Provide the [x, y] coordinate of the cell's center where the given text is located.  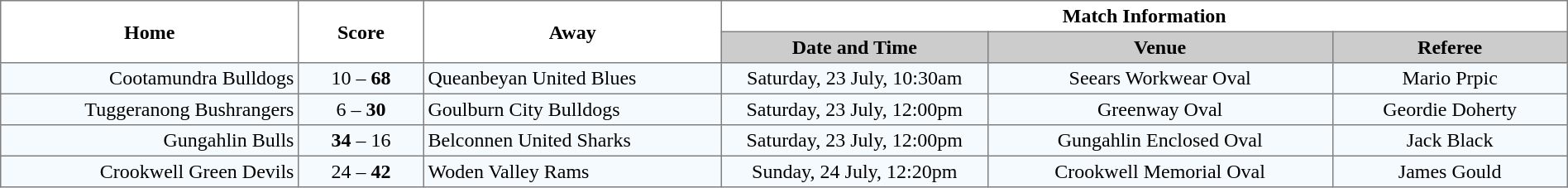
Cootamundra Bulldogs [150, 79]
Home [150, 31]
James Gould [1450, 171]
10 – 68 [361, 79]
Belconnen United Sharks [572, 141]
Crookwell Memorial Oval [1159, 171]
Score [361, 31]
Crookwell Green Devils [150, 171]
Woden Valley Rams [572, 171]
Goulburn City Bulldogs [572, 109]
Date and Time [854, 47]
Venue [1159, 47]
Tuggeranong Bushrangers [150, 109]
Geordie Doherty [1450, 109]
6 – 30 [361, 109]
Saturday, 23 July, 10:30am [854, 79]
Gungahlin Enclosed Oval [1159, 141]
Greenway Oval [1159, 109]
Sunday, 24 July, 12:20pm [854, 171]
Jack Black [1450, 141]
Referee [1450, 47]
Gungahlin Bulls [150, 141]
Queanbeyan United Blues [572, 79]
34 – 16 [361, 141]
24 – 42 [361, 171]
Away [572, 31]
Seears Workwear Oval [1159, 79]
Match Information [1145, 17]
Mario Prpic [1450, 79]
